For the text-containing cell, return its midpoint in (X, Y) coordinate format. 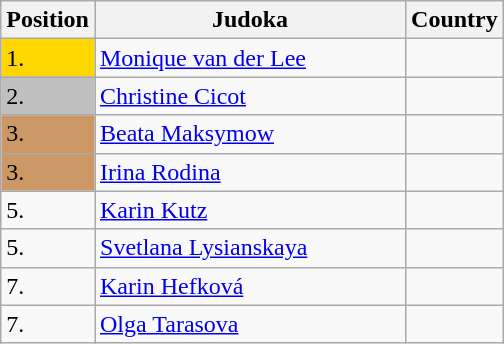
Olga Tarasova (250, 324)
Karin Hefková (250, 286)
Beata Maksymow (250, 134)
Country (455, 20)
2. (48, 96)
Christine Cicot (250, 96)
Judoka (250, 20)
Monique van der Lee (250, 58)
Irina Rodina (250, 172)
Karin Kutz (250, 210)
1. (48, 58)
Position (48, 20)
Svetlana Lysianskaya (250, 248)
